Identify which cell holds the provided text, then report its (x, y) central coordinate. 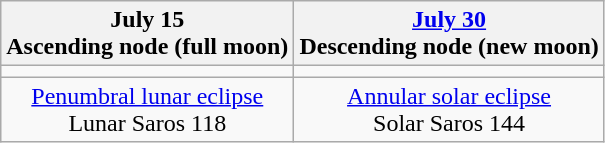
Annular solar eclipseSolar Saros 144 (449, 110)
July 15Ascending node (full moon) (148, 34)
Penumbral lunar eclipseLunar Saros 118 (148, 110)
July 30Descending node (new moon) (449, 34)
